Extract the [X, Y] coordinate from the center of the cell holding the provided text.  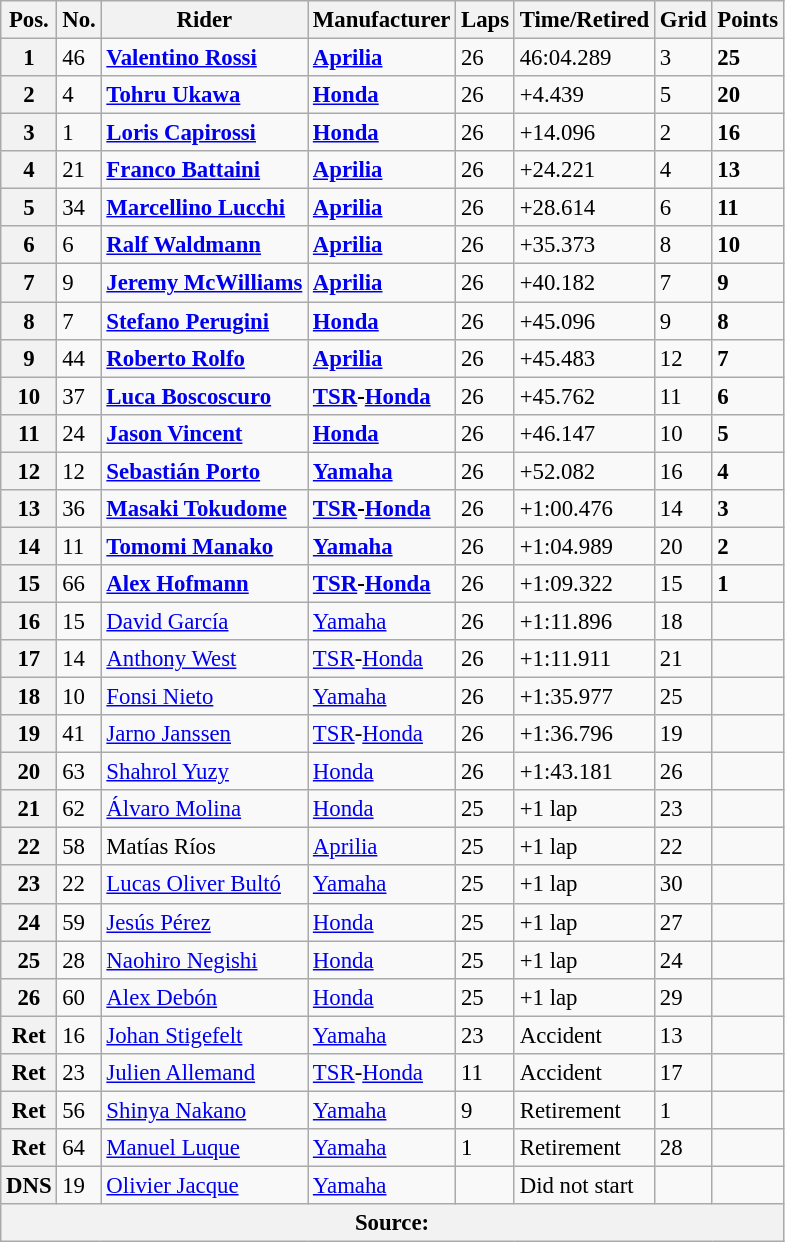
Points [748, 20]
+4.439 [584, 95]
64 [79, 1148]
Tomomi Manako [204, 546]
Alex Hofmann [204, 584]
Franco Battaini [204, 170]
+1:35.977 [584, 697]
+1:11.896 [584, 621]
36 [79, 509]
Stefano Perugini [204, 321]
Pos. [29, 20]
+45.096 [584, 321]
+52.082 [584, 471]
DNS [29, 1185]
Jesús Pérez [204, 922]
44 [79, 358]
+46.147 [584, 433]
Jarno Janssen [204, 734]
Shahrol Yuzy [204, 772]
27 [682, 922]
David García [204, 621]
+45.483 [584, 358]
63 [79, 772]
+45.762 [584, 396]
56 [79, 1110]
Laps [486, 20]
Johan Stigefelt [204, 1035]
Shinya Nakano [204, 1110]
Rider [204, 20]
46 [79, 58]
+1:11.911 [584, 659]
Loris Capirossi [204, 133]
58 [79, 847]
Marcellino Lucchi [204, 208]
Manufacturer [382, 20]
Source: [392, 1223]
Roberto Rolfo [204, 358]
No. [79, 20]
+35.373 [584, 245]
Lucas Oliver Bultó [204, 885]
Fonsi Nieto [204, 697]
Masaki Tokudome [204, 509]
30 [682, 885]
37 [79, 396]
66 [79, 584]
62 [79, 809]
34 [79, 208]
+14.096 [584, 133]
Anthony West [204, 659]
+1:43.181 [584, 772]
60 [79, 997]
+1:00.476 [584, 509]
Grid [682, 20]
59 [79, 922]
Alex Debón [204, 997]
Jason Vincent [204, 433]
+24.221 [584, 170]
+1:04.989 [584, 546]
Álvaro Molina [204, 809]
+1:36.796 [584, 734]
+28.614 [584, 208]
Time/Retired [584, 20]
Sebastián Porto [204, 471]
Ralf Waldmann [204, 245]
Manuel Luque [204, 1148]
Jeremy McWilliams [204, 283]
Olivier Jacque [204, 1185]
+1:09.322 [584, 584]
Valentino Rossi [204, 58]
Luca Boscoscuro [204, 396]
Did not start [584, 1185]
+40.182 [584, 283]
Matías Ríos [204, 847]
41 [79, 734]
Naohiro Negishi [204, 960]
46:04.289 [584, 58]
29 [682, 997]
Tohru Ukawa [204, 95]
Julien Allemand [204, 1073]
